Search for the cell housing the specified text and yield its (x, y) center coordinate. 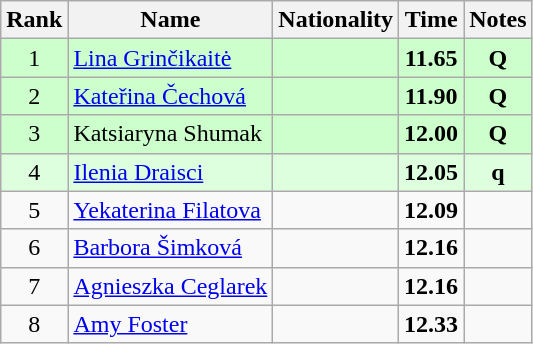
5 (34, 210)
12.33 (432, 324)
Agnieszka Ceglarek (170, 286)
12.09 (432, 210)
1 (34, 58)
11.90 (432, 96)
Ilenia Draisci (170, 172)
Time (432, 20)
6 (34, 248)
Kateřina Čechová (170, 96)
Katsiaryna Shumak (170, 134)
Name (170, 20)
8 (34, 324)
3 (34, 134)
2 (34, 96)
Amy Foster (170, 324)
Lina Grinčikaitė (170, 58)
4 (34, 172)
Rank (34, 20)
11.65 (432, 58)
Nationality (336, 20)
7 (34, 286)
Barbora Šimková (170, 248)
12.05 (432, 172)
Yekaterina Filatova (170, 210)
q (498, 172)
12.00 (432, 134)
Notes (498, 20)
